Search for the cell housing the specified text and yield its (x, y) center coordinate. 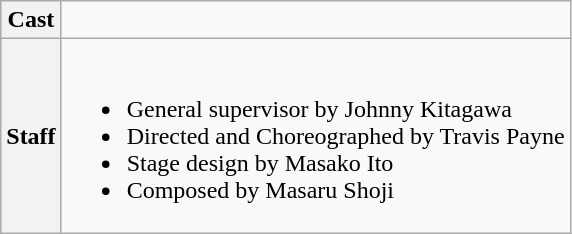
Staff (31, 136)
General supervisor by Johnny KitagawaDirected and Choreographed by Travis PayneStage design by Masako ItoComposed by Masaru Shoji (316, 136)
Cast (31, 20)
